Search for the cell housing the specified text and yield its [x, y] center coordinate. 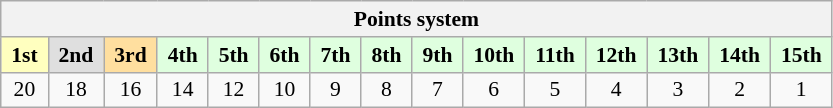
18 [76, 90]
7 [438, 90]
16 [130, 90]
10 [284, 90]
12th [616, 55]
3 [678, 90]
6 [494, 90]
Points system [416, 19]
15th [801, 55]
14 [182, 90]
2 [740, 90]
5th [234, 55]
8th [386, 55]
2nd [76, 55]
12 [234, 90]
9 [336, 90]
5 [556, 90]
1 [801, 90]
4th [182, 55]
20 [24, 90]
8 [386, 90]
10th [494, 55]
13th [678, 55]
11th [556, 55]
3rd [130, 55]
9th [438, 55]
6th [284, 55]
7th [336, 55]
14th [740, 55]
1st [24, 55]
4 [616, 90]
